Detect which cell encompasses the target text, then output its [x, y] center coordinate. 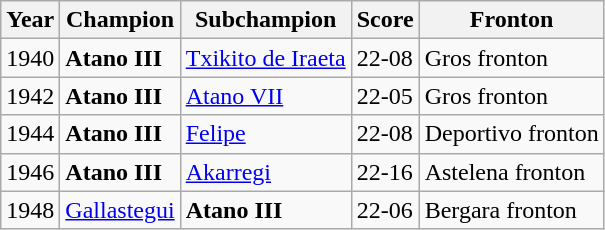
Txikito de Iraeta [266, 58]
1946 [30, 172]
Felipe [266, 134]
1948 [30, 210]
Bergara fronton [512, 210]
22-16 [385, 172]
Champion [120, 20]
Akarregi [266, 172]
Year [30, 20]
Astelena fronton [512, 172]
Score [385, 20]
Subchampion [266, 20]
1942 [30, 96]
Fronton [512, 20]
1940 [30, 58]
22-06 [385, 210]
22-05 [385, 96]
Deportivo fronton [512, 134]
Atano VII [266, 96]
Gallastegui [120, 210]
1944 [30, 134]
